Scan for the cell matching the given text and deliver its [X, Y] coordinate at center. 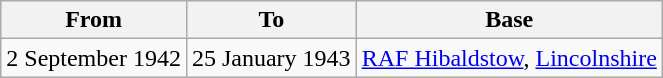
To [271, 20]
25 January 1943 [271, 58]
Base [509, 20]
RAF Hibaldstow, Lincolnshire [509, 58]
2 September 1942 [94, 58]
From [94, 20]
